Find where the given text appears and provide that cell's center as [X, Y] coordinate. 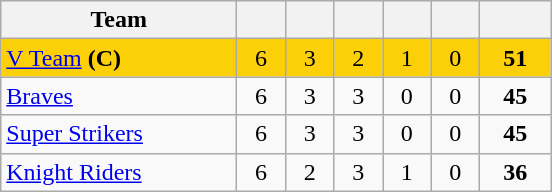
V Team (C) [119, 58]
36 [516, 172]
Braves [119, 96]
Super Strikers [119, 134]
51 [516, 58]
Knight Riders [119, 172]
Team [119, 20]
